Search for the cell housing the specified text and yield its [X, Y] center coordinate. 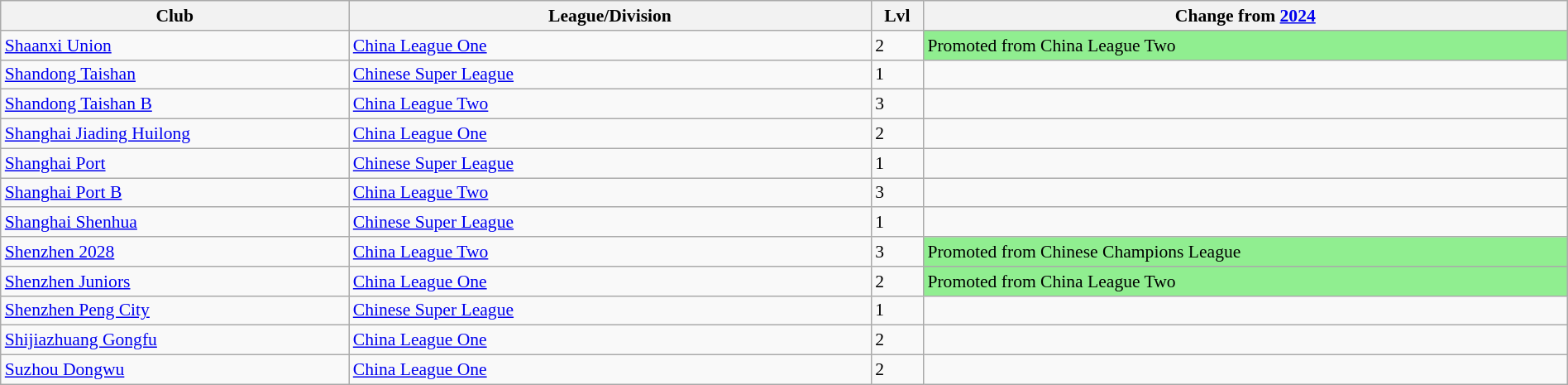
Shanghai Port B [175, 193]
Club [175, 16]
Shandong Taishan [175, 75]
Suzhou Dongwu [175, 370]
Shenzhen 2028 [175, 252]
League/Division [610, 16]
Shandong Taishan B [175, 104]
Shenzhen Peng City [175, 310]
Lvl [896, 16]
Shanghai Jiading Huilong [175, 134]
Shenzhen Juniors [175, 282]
Shaanxi Union [175, 46]
Shanghai Shenhua [175, 223]
Change from 2024 [1245, 16]
Shijiazhuang Gongfu [175, 340]
Promoted from Chinese Champions League [1245, 252]
Shanghai Port [175, 163]
